Search for the cell housing the specified text and yield its (x, y) center coordinate. 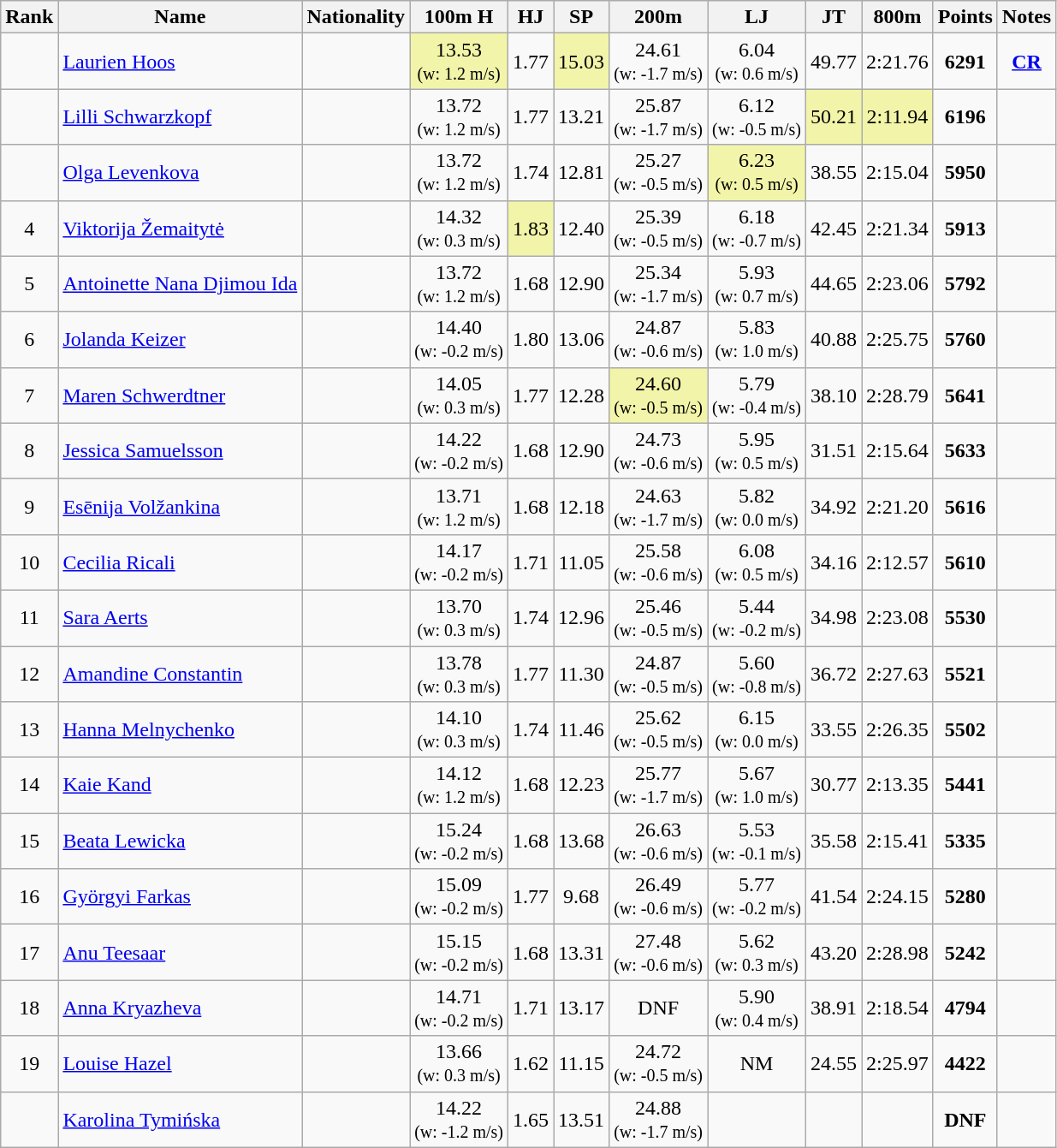
5641 (965, 396)
5616 (965, 507)
Notes (1026, 17)
13.51 (582, 1120)
5242 (965, 952)
13.71(w: 1.2 m/s) (459, 507)
1.65 (531, 1120)
6.23(w: 0.5 m/s) (757, 173)
4422 (965, 1063)
30.77 (834, 786)
17 (29, 952)
24.87(w: -0.5 m/s) (659, 673)
5 (29, 284)
34.98 (834, 618)
38.91 (834, 1008)
5633 (965, 450)
5.53(w: -0.1 m/s) (757, 841)
34.92 (834, 507)
2:25.75 (898, 339)
11 (29, 618)
41.54 (834, 897)
Antoinette Nana Djimou Ida (180, 284)
13.66(w: 0.3 m/s) (459, 1063)
16 (29, 897)
31.51 (834, 450)
11.30 (582, 673)
2:13.35 (898, 786)
6196 (965, 116)
Sara Aerts (180, 618)
1.62 (531, 1063)
Hanna Melnychenko (180, 729)
24.61(w: -1.7 m/s) (659, 62)
6 (29, 339)
2:21.76 (898, 62)
50.21 (834, 116)
38.10 (834, 396)
24.63(w: -1.7 m/s) (659, 507)
CR (1026, 62)
35.58 (834, 841)
Anu Teesaar (180, 952)
13.70(w: 0.3 m/s) (459, 618)
1.83 (531, 228)
2:23.08 (898, 618)
Louise Hazel (180, 1063)
25.77(w: -1.7 m/s) (659, 786)
5792 (965, 284)
Lilli Schwarzkopf (180, 116)
6.04(w: 0.6 m/s) (757, 62)
5.44(w: -0.2 m/s) (757, 618)
Name (180, 17)
9.68 (582, 897)
2:18.54 (898, 1008)
7 (29, 396)
200m (659, 17)
5.83(w: 1.0 m/s) (757, 339)
6.15(w: 0.0 m/s) (757, 729)
Györgyi Farkas (180, 897)
Viktorija Žemaitytė (180, 228)
5441 (965, 786)
2:12.57 (898, 562)
5335 (965, 841)
13.68 (582, 841)
2:15.64 (898, 450)
25.62(w: -0.5 m/s) (659, 729)
11.15 (582, 1063)
10 (29, 562)
12.23 (582, 786)
25.87(w: -1.7 m/s) (659, 116)
13.78(w: 0.3 m/s) (459, 673)
5.79(w: -0.4 m/s) (757, 396)
5.82(w: 0.0 m/s) (757, 507)
LJ (757, 17)
24.60(w: -0.5 m/s) (659, 396)
2:28.79 (898, 396)
15.15(w: -0.2 m/s) (459, 952)
25.39(w: -0.5 m/s) (659, 228)
Laurien Hoos (180, 62)
2:26.35 (898, 729)
14.32(w: 0.3 m/s) (459, 228)
5760 (965, 339)
14.12(w: 1.2 m/s) (459, 786)
5913 (965, 228)
24.87(w: -0.6 m/s) (659, 339)
25.46(w: -0.5 m/s) (659, 618)
9 (29, 507)
26.63(w: -0.6 m/s) (659, 841)
100m H (459, 17)
36.72 (834, 673)
5.67(w: 1.0 m/s) (757, 786)
6.12(w: -0.5 m/s) (757, 116)
18 (29, 1008)
15.09(w: -0.2 m/s) (459, 897)
2:23.06 (898, 284)
5.90(w: 0.4 m/s) (757, 1008)
38.55 (834, 173)
49.77 (834, 62)
800m (898, 17)
34.16 (834, 562)
2:27.63 (898, 673)
5.60(w: -0.8 m/s) (757, 673)
42.45 (834, 228)
13.31 (582, 952)
Rank (29, 17)
NM (757, 1063)
5.77(w: -0.2 m/s) (757, 897)
15.03 (582, 62)
5950 (965, 173)
24.88(w: -1.7 m/s) (659, 1120)
14.05(w: 0.3 m/s) (459, 396)
33.55 (834, 729)
5280 (965, 897)
6.08(w: 0.5 m/s) (757, 562)
6.18(w: -0.7 m/s) (757, 228)
25.27(w: -0.5 m/s) (659, 173)
Anna Kryazheva (180, 1008)
44.65 (834, 284)
25.34(w: -1.7 m/s) (659, 284)
Maren Schwerdtner (180, 396)
14.22(w: -1.2 m/s) (459, 1120)
Esēnija Volžankina (180, 507)
14 (29, 786)
19 (29, 1063)
5.95(w: 0.5 m/s) (757, 450)
8 (29, 450)
HJ (531, 17)
5.93(w: 0.7 m/s) (757, 284)
Points (965, 17)
2:28.98 (898, 952)
2:15.04 (898, 173)
2:25.97 (898, 1063)
2:24.15 (898, 897)
5502 (965, 729)
SP (582, 17)
24.72(w: -0.5 m/s) (659, 1063)
Cecilia Ricali (180, 562)
14.10(w: 0.3 m/s) (459, 729)
Kaie Kand (180, 786)
14.22(w: -0.2 m/s) (459, 450)
13.06 (582, 339)
24.73(w: -0.6 m/s) (659, 450)
5610 (965, 562)
12.40 (582, 228)
JT (834, 17)
4794 (965, 1008)
12 (29, 673)
12.28 (582, 396)
12.81 (582, 173)
2:21.34 (898, 228)
Karolina Tymińska (180, 1120)
11.05 (582, 562)
12.18 (582, 507)
14.71(w: -0.2 m/s) (459, 1008)
Amandine Constantin (180, 673)
5521 (965, 673)
5.62(w: 0.3 m/s) (757, 952)
2:15.41 (898, 841)
2:11.94 (898, 116)
26.49(w: -0.6 m/s) (659, 897)
Olga Levenkova (180, 173)
27.48(w: -0.6 m/s) (659, 952)
15.24(w: -0.2 m/s) (459, 841)
Jessica Samuelsson (180, 450)
43.20 (834, 952)
15 (29, 841)
14.40(w: -0.2 m/s) (459, 339)
1.80 (531, 339)
Nationality (356, 17)
4 (29, 228)
24.55 (834, 1063)
13.17 (582, 1008)
Beata Lewicka (180, 841)
40.88 (834, 339)
Jolanda Keizer (180, 339)
13.21 (582, 116)
12.96 (582, 618)
25.58(w: -0.6 m/s) (659, 562)
6291 (965, 62)
13 (29, 729)
11.46 (582, 729)
14.17(w: -0.2 m/s) (459, 562)
13.53(w: 1.2 m/s) (459, 62)
5530 (965, 618)
2:21.20 (898, 507)
